Extract the (X, Y) coordinate from the center of the cell holding the provided text.  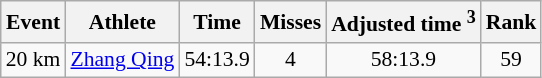
Athlete (122, 22)
58:13.9 (404, 60)
Rank (512, 22)
59 (512, 60)
Misses (290, 22)
Time (216, 22)
Adjusted time 3 (404, 22)
Zhang Qing (122, 60)
54:13.9 (216, 60)
20 km (34, 60)
Event (34, 22)
4 (290, 60)
